Identify which cell holds the provided text, then report its [X, Y] central coordinate. 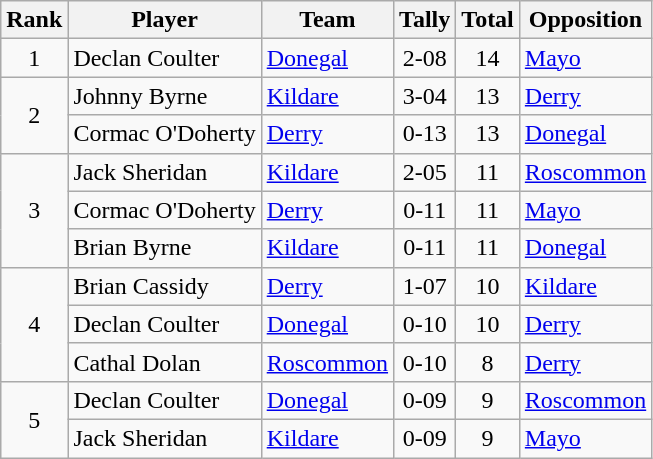
8 [488, 362]
3-04 [425, 96]
Brian Byrne [164, 248]
2-05 [425, 172]
Cathal Dolan [164, 362]
2-08 [425, 58]
Total [488, 20]
1-07 [425, 286]
Team [327, 20]
Tally [425, 20]
4 [34, 324]
Opposition [585, 20]
2 [34, 115]
Brian Cassidy [164, 286]
1 [34, 58]
14 [488, 58]
Johnny Byrne [164, 96]
5 [34, 419]
Player [164, 20]
Rank [34, 20]
0-13 [425, 134]
3 [34, 210]
